Return the (X, Y) coordinate for the center point of the cell that contains the specified text.  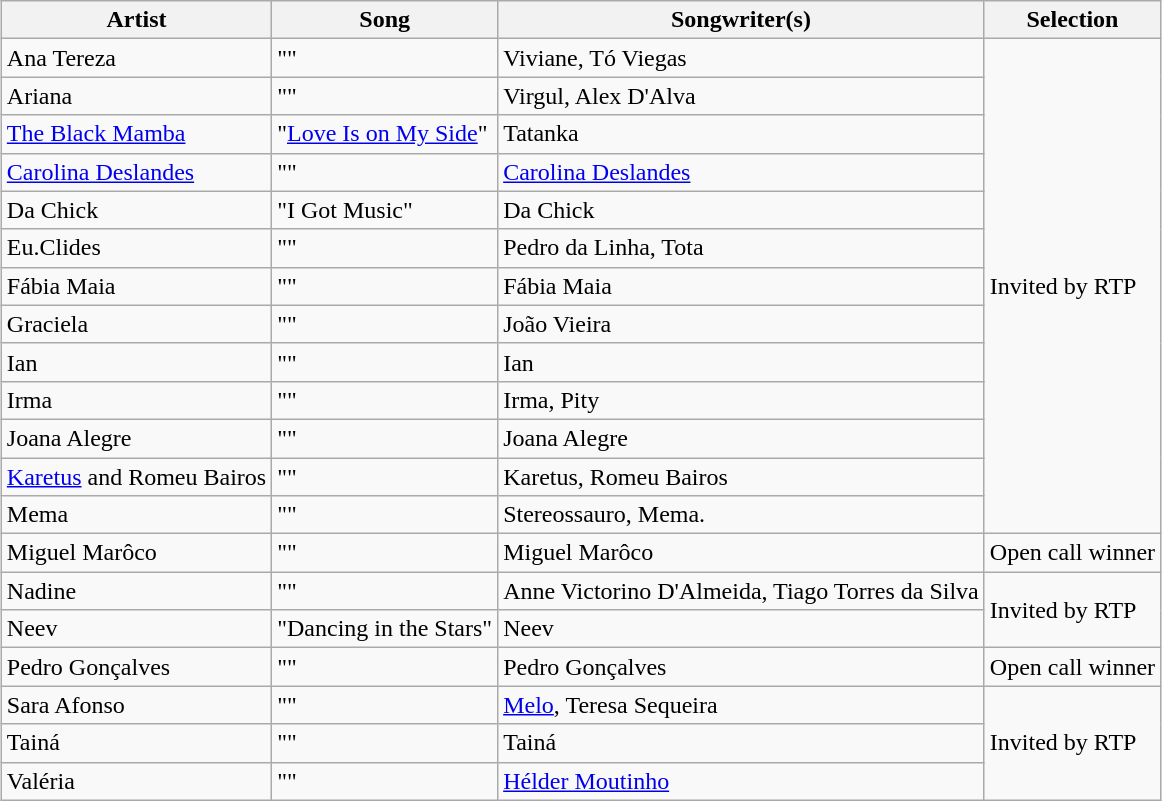
Ariana (136, 96)
Karetus, Romeu Bairos (742, 477)
"Love Is on My Side" (385, 134)
Anne Victorino D'Almeida, Tiago Torres da Silva (742, 591)
Hélder Moutinho (742, 781)
Mema (136, 515)
Karetus and Romeu Bairos (136, 477)
"I Got Music" (385, 210)
Viviane, Tó Viegas (742, 58)
João Vieira (742, 324)
Pedro da Linha, Tota (742, 248)
Graciela (136, 324)
Melo, Teresa Sequeira (742, 705)
Artist (136, 20)
Valéria (136, 781)
Ana Tereza (136, 58)
Irma (136, 400)
Song (385, 20)
Nadine (136, 591)
Selection (1072, 20)
Irma, Pity (742, 400)
Songwriter(s) (742, 20)
Virgul, Alex D'Alva (742, 96)
Stereossauro, Mema. (742, 515)
Sara Afonso (136, 705)
The Black Mamba (136, 134)
Tatanka (742, 134)
Eu.Clides (136, 248)
"Dancing in the Stars" (385, 629)
